Return the [X, Y] coordinate for the center point of the cell that contains the specified text.  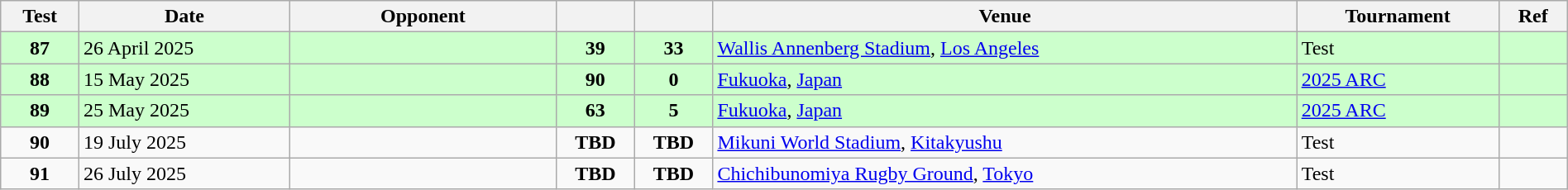
88 [40, 79]
Ref [1533, 17]
26 July 2025 [184, 173]
33 [673, 48]
Mikuni World Stadium, Kitakyushu [1005, 142]
39 [595, 48]
Chichibunomiya Rugby Ground, Tokyo [1005, 173]
89 [40, 111]
63 [595, 111]
Tournament [1398, 17]
Opponent [423, 17]
Wallis Annenberg Stadium, Los Angeles [1005, 48]
91 [40, 173]
87 [40, 48]
Venue [1005, 17]
26 April 2025 [184, 48]
5 [673, 111]
19 July 2025 [184, 142]
25 May 2025 [184, 111]
Date [184, 17]
0 [673, 79]
15 May 2025 [184, 79]
